Search for the cell housing the specified text and yield its [X, Y] center coordinate. 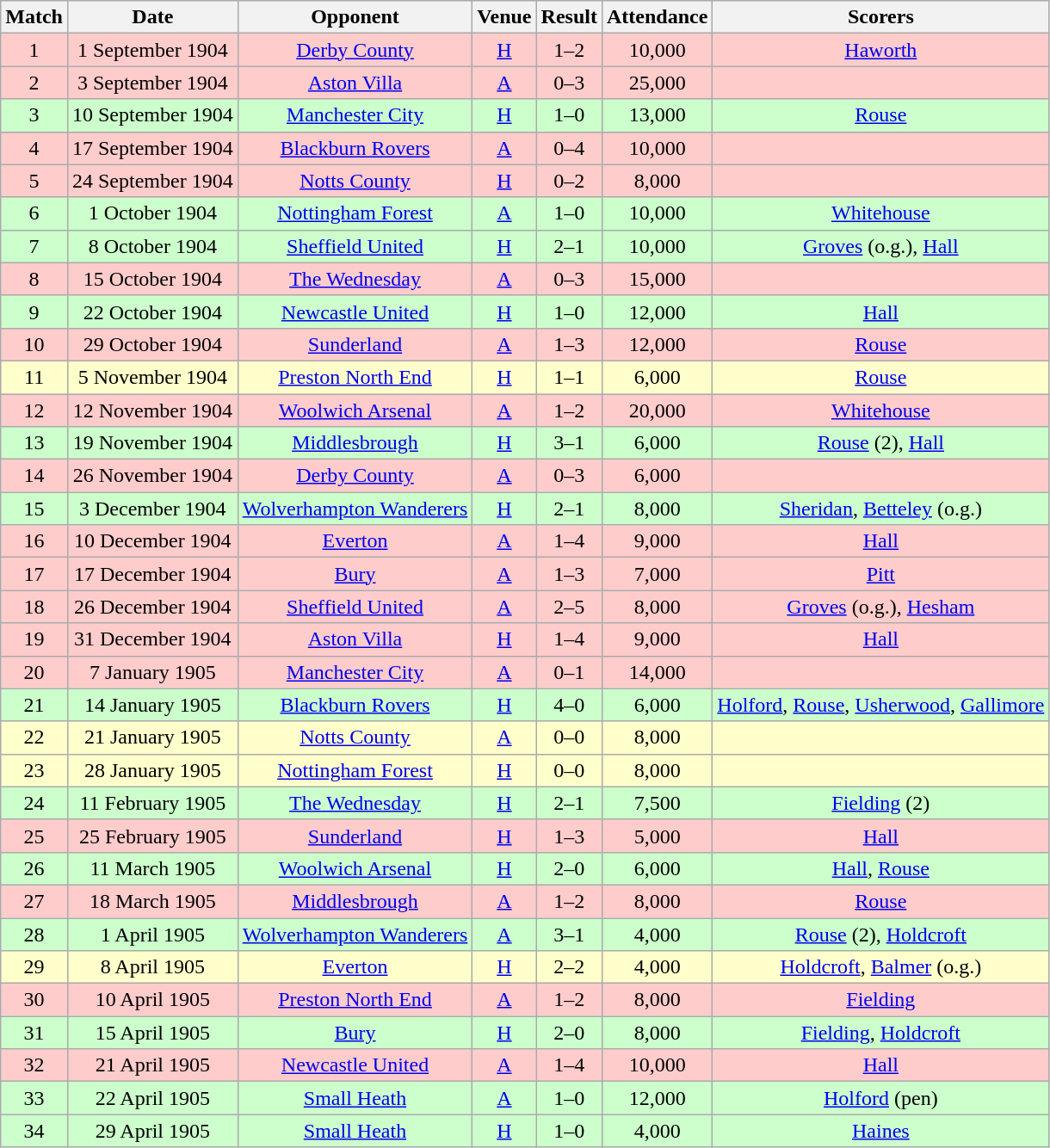
Holford, Rouse, Usherwood, Gallimore [881, 705]
22 [34, 738]
29 October 1904 [152, 344]
Rouse (2), Holdcroft [881, 934]
0–1 [569, 672]
21 January 1905 [152, 738]
Scorers [881, 17]
7,000 [657, 574]
25,000 [657, 83]
24 [34, 803]
13 [34, 443]
Holdcroft, Balmer (o.g.) [881, 967]
18 March 1905 [152, 901]
Hall, Rouse [881, 868]
1 October 1904 [152, 213]
26 December 1904 [152, 607]
22 October 1904 [152, 312]
28 January 1905 [152, 770]
Haines [881, 1131]
6 [34, 213]
12 [34, 410]
17 December 1904 [152, 574]
Groves (o.g.), Hall [881, 246]
4–0 [569, 705]
8 April 1905 [152, 967]
0–4 [569, 148]
13,000 [657, 115]
3 September 1904 [152, 83]
32 [34, 1065]
16 [34, 541]
11 March 1905 [152, 868]
20 [34, 672]
14,000 [657, 672]
Groves (o.g.), Hesham [881, 607]
10 September 1904 [152, 115]
Match [34, 17]
27 [34, 901]
5 November 1904 [152, 377]
3 December 1904 [152, 509]
Venue [504, 17]
2–5 [569, 607]
Pitt [881, 574]
10 April 1905 [152, 1000]
1–1 [569, 377]
Sheridan, Betteley (o.g.) [881, 509]
21 April 1905 [152, 1065]
5 [34, 181]
9 [34, 312]
26 November 1904 [152, 476]
10 [34, 344]
Haworth [881, 50]
28 [34, 934]
8 October 1904 [152, 246]
Opponent [355, 17]
11 [34, 377]
23 [34, 770]
21 [34, 705]
8 [34, 279]
Holford (pen) [881, 1098]
29 [34, 967]
11 February 1905 [152, 803]
1 April 1905 [152, 934]
20,000 [657, 410]
33 [34, 1098]
30 [34, 1000]
Attendance [657, 17]
24 September 1904 [152, 181]
14 [34, 476]
2–2 [569, 967]
25 [34, 836]
18 [34, 607]
26 [34, 868]
7 [34, 246]
22 April 1905 [152, 1098]
15 October 1904 [152, 279]
1 September 1904 [152, 50]
Fielding, Holdcroft [881, 1033]
19 November 1904 [152, 443]
14 January 1905 [152, 705]
17 [34, 574]
Fielding (2) [881, 803]
1 [34, 50]
29 April 1905 [152, 1131]
10 December 1904 [152, 541]
25 February 1905 [152, 836]
19 [34, 639]
15 April 1905 [152, 1033]
15 [34, 509]
4 [34, 148]
Result [569, 17]
7 January 1905 [152, 672]
12 November 1904 [152, 410]
Date [152, 17]
Fielding [881, 1000]
7,500 [657, 803]
0–2 [569, 181]
17 September 1904 [152, 148]
31 [34, 1033]
15,000 [657, 279]
3 [34, 115]
2 [34, 83]
5,000 [657, 836]
34 [34, 1131]
31 December 1904 [152, 639]
Rouse (2), Hall [881, 443]
